Return [X, Y] of the center of cell containing provided text 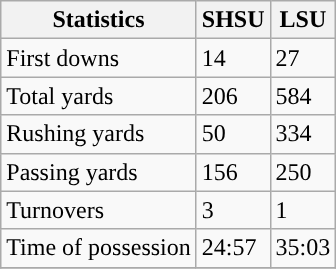
35:03 [303, 248]
1 [303, 210]
Statistics [99, 20]
27 [303, 58]
Turnovers [99, 210]
Total yards [99, 96]
206 [233, 96]
Time of possession [99, 248]
Passing yards [99, 172]
250 [303, 172]
Rushing yards [99, 134]
334 [303, 134]
SHSU [233, 20]
50 [233, 134]
24:57 [233, 248]
3 [233, 210]
156 [233, 172]
LSU [303, 20]
584 [303, 96]
First downs [99, 58]
14 [233, 58]
